Return the [X, Y] coordinate for the center point of the cell that contains the specified text.  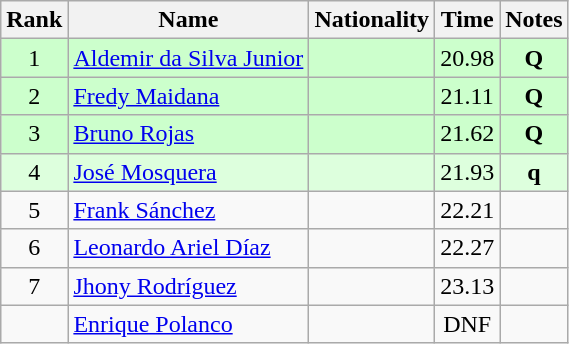
José Mosquera [188, 172]
23.13 [468, 286]
Name [188, 20]
3 [34, 134]
21.93 [468, 172]
20.98 [468, 58]
DNF [468, 324]
Nationality [372, 20]
q [534, 172]
22.27 [468, 248]
21.62 [468, 134]
5 [34, 210]
1 [34, 58]
Aldemir da Silva Junior [188, 58]
Leonardo Ariel Díaz [188, 248]
Fredy Maidana [188, 96]
Jhony Rodríguez [188, 286]
2 [34, 96]
21.11 [468, 96]
22.21 [468, 210]
Bruno Rojas [188, 134]
4 [34, 172]
7 [34, 286]
Frank Sánchez [188, 210]
Time [468, 20]
6 [34, 248]
Rank [34, 20]
Enrique Polanco [188, 324]
Notes [534, 20]
